Output the [x, y] coordinate of the center of the cell containing the given text.  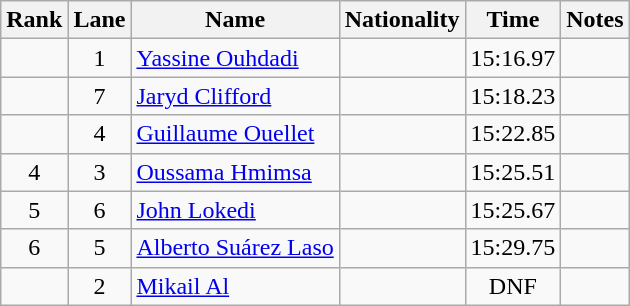
Mikail Al [235, 286]
Yassine Ouhdadi [235, 58]
Name [235, 20]
Nationality [402, 20]
Lane [100, 20]
Alberto Suárez Laso [235, 248]
15:18.23 [513, 96]
7 [100, 96]
Notes [595, 20]
15:16.97 [513, 58]
15:29.75 [513, 248]
15:25.67 [513, 210]
1 [100, 58]
15:22.85 [513, 134]
Time [513, 20]
3 [100, 172]
John Lokedi [235, 210]
2 [100, 286]
Guillaume Ouellet [235, 134]
15:25.51 [513, 172]
DNF [513, 286]
Oussama Hmimsa [235, 172]
Jaryd Clifford [235, 96]
Rank [34, 20]
